Find where the given text appears and provide that cell's center as (X, Y) coordinate. 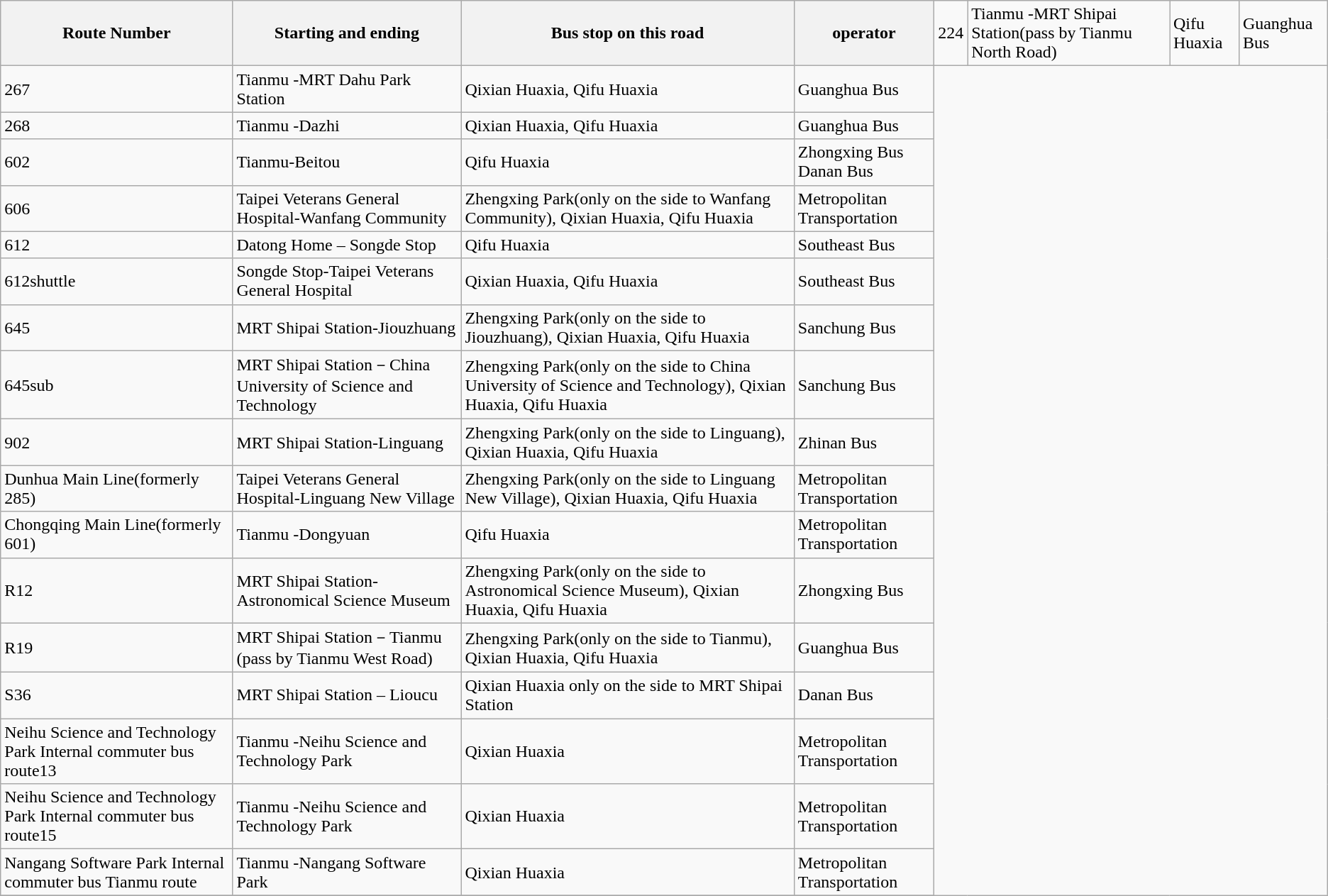
Qixian Huaxia only on the side to MRT Shipai Station (627, 695)
Chongqing Main Line(formerly 601) (116, 535)
606 (116, 209)
Tianmu-Beitou (347, 162)
612 (116, 245)
602 (116, 162)
267 (116, 89)
Zhengxing Park(only on the side to Jiouzhuang), Qixian Huaxia, Qifu Huaxia (627, 328)
Zhongxing Bus (864, 590)
Taipei Veterans General Hospital-Linguang New Village (347, 488)
operator (864, 33)
645sub (116, 385)
224 (951, 33)
Bus stop on this road (627, 33)
Tianmu -MRT Shipai Station(pass by Tianmu North Road) (1068, 33)
Route Number (116, 33)
Taipei Veterans General Hospital-Wanfang Community (347, 209)
Zhengxing Park(only on the side to Wanfang Community), Qixian Huaxia, Qifu Huaxia (627, 209)
Tianmu -Dongyuan (347, 535)
645 (116, 328)
R12 (116, 590)
Zhongxing BusDanan Bus (864, 162)
Zhengxing Park(only on the side to Linguang), Qixian Huaxia, Qifu Huaxia (627, 443)
Nangang Software Park Internal commuter bus Tianmu route (116, 873)
S36 (116, 695)
Tianmu -MRT Dahu Park Station (347, 89)
MRT Shipai Station－Tianmu (pass by Tianmu West Road) (347, 648)
268 (116, 126)
Danan Bus (864, 695)
Neihu Science and Technology Park Internal commuter bus route13 (116, 751)
Dunhua Main Line(formerly 285) (116, 488)
Starting and ending (347, 33)
902 (116, 443)
Datong Home – Songde Stop (347, 245)
MRT Shipai Station-Linguang (347, 443)
MRT Shipai Station－China University of Science and Technology (347, 385)
Zhengxing Park(only on the side to Astronomical Science Museum), Qixian Huaxia, Qifu Huaxia (627, 590)
Zhengxing Park(only on the side to Tianmu), Qixian Huaxia, Qifu Huaxia (627, 648)
Tianmu -Dazhi (347, 126)
MRT Shipai Station-Astronomical Science Museum (347, 590)
612shuttle (116, 281)
Zhinan Bus (864, 443)
Songde Stop-Taipei Veterans General Hospital (347, 281)
MRT Shipai Station – Lioucu (347, 695)
Zhengxing Park(only on the side to China University of Science and Technology), Qixian Huaxia, Qifu Huaxia (627, 385)
R19 (116, 648)
Tianmu -Nangang Software Park (347, 873)
Neihu Science and Technology Park Internal commuter bus route15 (116, 817)
Zhengxing Park(only on the side to Linguang New Village), Qixian Huaxia, Qifu Huaxia (627, 488)
MRT Shipai Station-Jiouzhuang (347, 328)
